Identify which cell holds the provided text, then report its (X, Y) central coordinate. 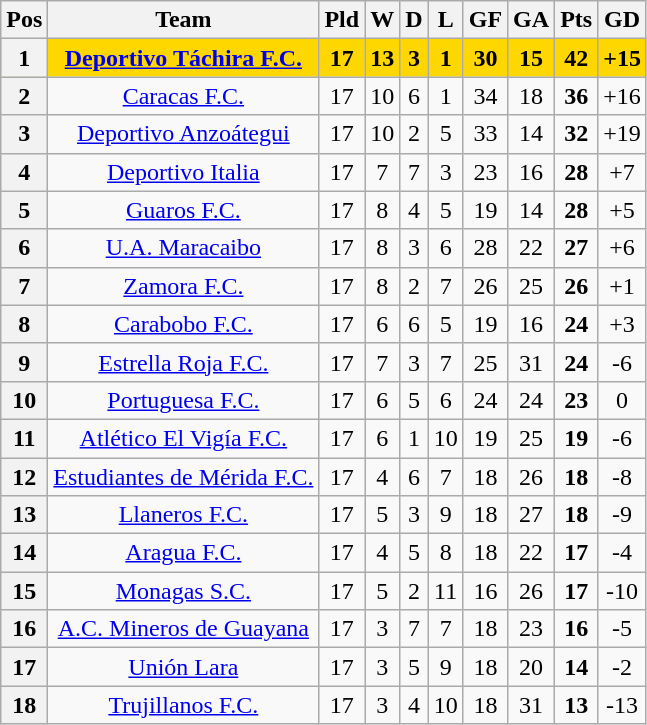
Guaros F.C. (184, 210)
Caracas F.C. (184, 96)
+6 (622, 248)
0 (622, 400)
-5 (622, 629)
Pts (576, 20)
GF (485, 20)
32 (576, 134)
Team (184, 20)
33 (485, 134)
GD (622, 20)
-10 (622, 591)
GA (532, 20)
Atlético El Vigía F.C. (184, 438)
+7 (622, 172)
36 (576, 96)
Trujillanos F.C. (184, 705)
Deportivo Táchira F.C. (184, 58)
-8 (622, 477)
42 (576, 58)
Monagas S.C. (184, 591)
+19 (622, 134)
Deportivo Anzoátegui (184, 134)
Carabobo F.C. (184, 324)
-2 (622, 667)
Estudiantes de Mérida F.C. (184, 477)
+5 (622, 210)
Estrella Roja F.C. (184, 362)
34 (485, 96)
Aragua F.C. (184, 553)
W (382, 20)
+1 (622, 286)
30 (485, 58)
Unión Lara (184, 667)
Portuguesa F.C. (184, 400)
Zamora F.C. (184, 286)
-4 (622, 553)
U.A. Maracaibo (184, 248)
+16 (622, 96)
20 (532, 667)
D (414, 20)
Deportivo Italia (184, 172)
+15 (622, 58)
-9 (622, 515)
-13 (622, 705)
Pld (342, 20)
+3 (622, 324)
L (446, 20)
Llaneros F.C. (184, 515)
12 (24, 477)
A.C. Mineros de Guayana (184, 629)
Pos (24, 20)
